Scan for the cell matching the given text and deliver its (x, y) coordinate at center. 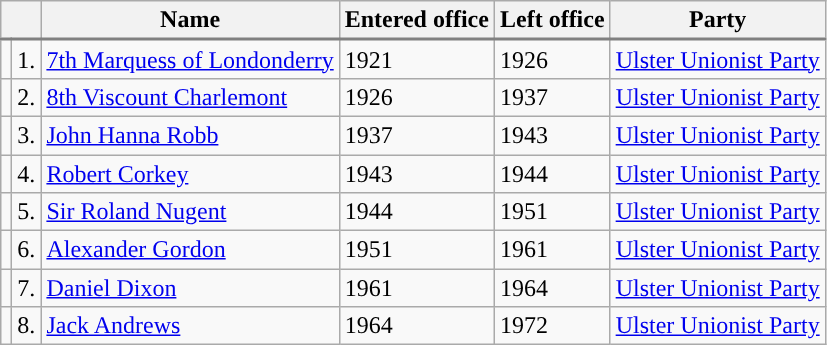
3. (26, 135)
8th Viscount Charlemont (190, 97)
Name (190, 20)
Robert Corkey (190, 173)
Daniel Dixon (190, 288)
7th Marquess of Londonderry (190, 60)
8. (26, 326)
2. (26, 97)
6. (26, 250)
4. (26, 173)
Jack Andrews (190, 326)
Left office (552, 20)
5. (26, 212)
1. (26, 60)
Entered office (416, 20)
Party (718, 20)
7. (26, 288)
Alexander Gordon (190, 250)
1972 (552, 326)
1921 (416, 60)
John Hanna Robb (190, 135)
Sir Roland Nugent (190, 212)
